For the text-containing cell, return its midpoint in (x, y) coordinate format. 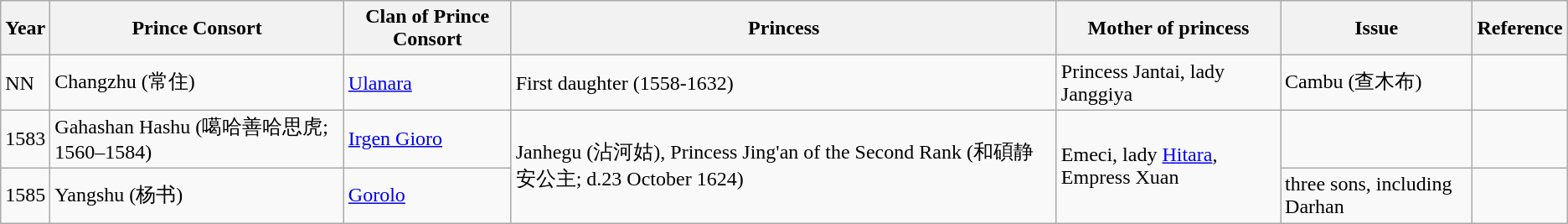
Gorolo (427, 195)
Yangshu (杨书) (198, 195)
Year (25, 29)
Mother of princess (1168, 29)
Princess Jantai, lady Janggiya (1168, 82)
First daughter (1558-1632) (784, 82)
Ulanara (427, 82)
NN (25, 82)
1583 (25, 139)
Prince Consort (198, 29)
Cambu (查木布) (1377, 82)
Princess (784, 29)
Reference (1519, 29)
Irgen Gioro (427, 139)
1585 (25, 195)
Janhegu (沾河姑), Princess Jing'an of the Second Rank (和碩静安公主; d.23 October 1624) (784, 166)
three sons, including Darhan (1377, 195)
Emeci, lady Hitara, Empress Xuan (1168, 166)
Changzhu (常住) (198, 82)
Gahashan Hashu (噶哈善哈思虎; 1560–1584) (198, 139)
Issue (1377, 29)
Clan of Prince Consort (427, 29)
